Return the (x, y) coordinate for the center point of the cell that contains the specified text.  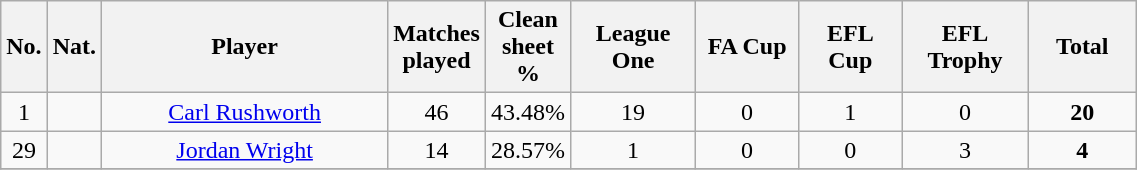
Clean sheet % (528, 47)
FA Cup (748, 47)
3 (965, 150)
No. (24, 47)
Player (245, 47)
28.57% (528, 150)
League One (632, 47)
4 (1082, 150)
43.48% (528, 112)
Nat. (74, 47)
29 (24, 150)
Matches played (437, 47)
20 (1082, 112)
EFL Cup (850, 47)
Jordan Wright (245, 150)
46 (437, 112)
19 (632, 112)
EFL Trophy (965, 47)
14 (437, 150)
Carl Rushworth (245, 112)
Total (1082, 47)
